Find where the given text appears and provide that cell's center as [x, y] coordinate. 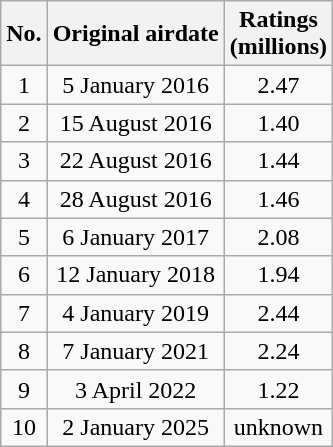
No. [24, 34]
15 August 2016 [136, 123]
6 January 2017 [136, 237]
3 April 2022 [136, 389]
4 January 2019 [136, 313]
5 [24, 237]
7 [24, 313]
6 [24, 275]
12 January 2018 [136, 275]
10 [24, 427]
2.47 [278, 85]
2.08 [278, 237]
1.46 [278, 199]
1.94 [278, 275]
Ratings(millions) [278, 34]
1 [24, 85]
2.44 [278, 313]
4 [24, 199]
2 [24, 123]
unknown [278, 427]
2.24 [278, 351]
2 January 2025 [136, 427]
22 August 2016 [136, 161]
3 [24, 161]
1.44 [278, 161]
28 August 2016 [136, 199]
1.40 [278, 123]
7 January 2021 [136, 351]
Original airdate [136, 34]
8 [24, 351]
1.22 [278, 389]
5 January 2016 [136, 85]
9 [24, 389]
